Identify which cell holds the provided text, then report its [X, Y] central coordinate. 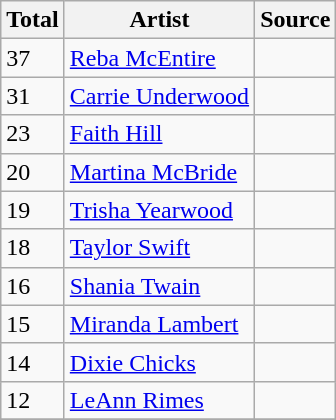
Reba McEntire [159, 58]
12 [33, 400]
Taylor Swift [159, 248]
37 [33, 58]
20 [33, 172]
Carrie Underwood [159, 96]
16 [33, 286]
Faith Hill [159, 134]
18 [33, 248]
Total [33, 20]
Source [296, 20]
Miranda Lambert [159, 324]
LeAnn Rimes [159, 400]
Shania Twain [159, 286]
14 [33, 362]
15 [33, 324]
Martina McBride [159, 172]
31 [33, 96]
23 [33, 134]
19 [33, 210]
Artist [159, 20]
Dixie Chicks [159, 362]
Trisha Yearwood [159, 210]
